Find where the given text appears and provide that cell's center as [X, Y] coordinate. 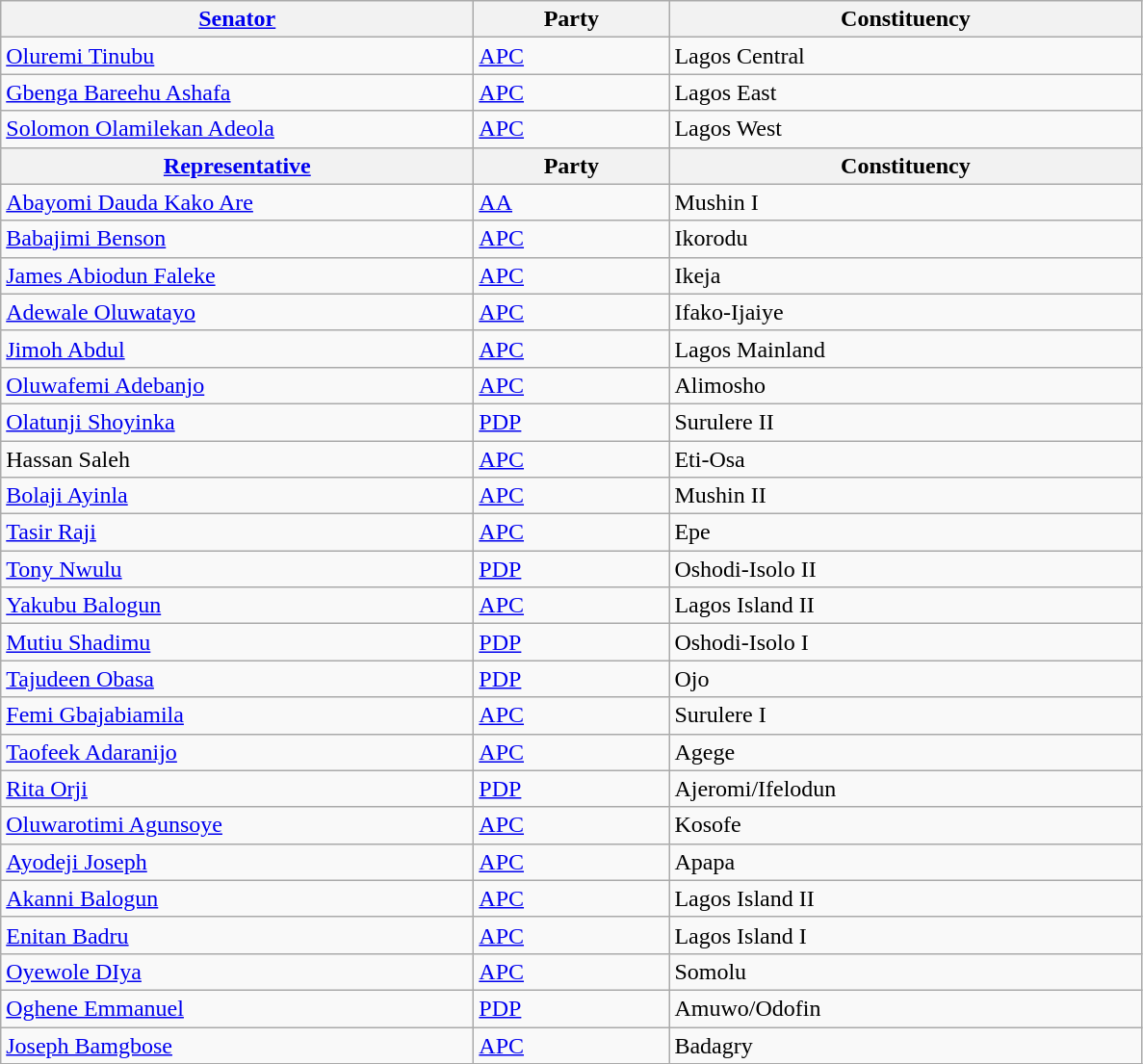
Badagry [905, 1045]
Lagos Mainland [905, 349]
Oluwafemi Adebanjo [237, 385]
Olatunji Shoyinka [237, 422]
Ayodeji Joseph [237, 862]
Solomon Olamilekan Adeola [237, 129]
Tajudeen Obasa [237, 679]
Somolu [905, 972]
Femi Gbajabiamila [237, 715]
Lagos Central [905, 56]
Tasir Raji [237, 532]
Enitan Badru [237, 935]
Gbenga Bareehu Ashafa [237, 92]
Lagos Island I [905, 935]
Surulere II [905, 422]
Ikeja [905, 275]
Adewale Oluwatayo [237, 312]
Oshodi-Isolo II [905, 569]
Jimoh Abdul [237, 349]
Ikorodu [905, 239]
Ojo [905, 679]
Rita Orji [237, 789]
Lagos East [905, 92]
Amuwo/Odofin [905, 1008]
Yakubu Balogun [237, 606]
Representative [237, 166]
Eti-Osa [905, 459]
Alimosho [905, 385]
Senator [237, 19]
Oyewole DIya [237, 972]
Taofeek Adaranijo [237, 752]
AA [572, 202]
Oghene Emmanuel [237, 1008]
Mushin I [905, 202]
Akanni Balogun [237, 898]
Ajeromi/Ifelodun [905, 789]
Tony Nwulu [237, 569]
James Abiodun Faleke [237, 275]
Kosofe [905, 825]
Oluremi Tinubu [237, 56]
Abayomi Dauda Kako Are [237, 202]
Agege [905, 752]
Mutiu Shadimu [237, 642]
Apapa [905, 862]
Bolaji Ayinla [237, 496]
Mushin II [905, 496]
Hassan Saleh [237, 459]
Surulere I [905, 715]
Babajimi Benson [237, 239]
Oluwarotimi Agunsoye [237, 825]
Epe [905, 532]
Oshodi-Isolo I [905, 642]
Lagos West [905, 129]
Joseph Bamgbose [237, 1045]
Ifako-Ijaiye [905, 312]
